Identify which cell holds the provided text, then report its [x, y] central coordinate. 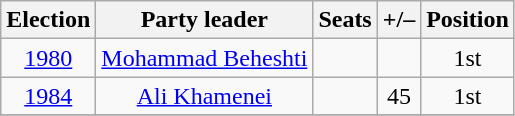
Position [468, 20]
Election [48, 20]
Ali Khamenei [204, 96]
1980 [48, 58]
Seats [345, 20]
45 [398, 96]
Party leader [204, 20]
1984 [48, 96]
Mohammad Beheshti [204, 58]
+/– [398, 20]
